Provide the [X, Y] coordinate of the cell's center where the given text is located.  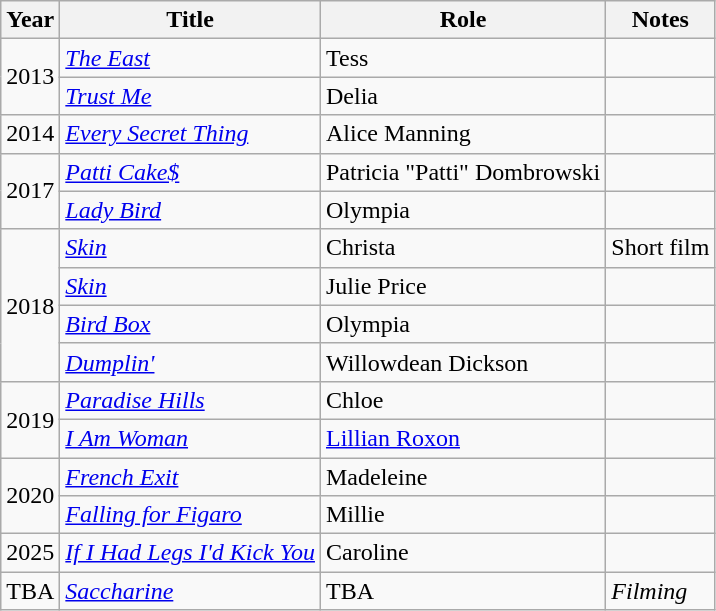
2017 [30, 191]
Madeleine [462, 477]
Paradise Hills [190, 400]
Delia [462, 96]
Caroline [462, 553]
2013 [30, 77]
The East [190, 58]
2020 [30, 496]
Year [30, 20]
2025 [30, 553]
Filming [660, 591]
Julie Price [462, 286]
Bird Box [190, 324]
Saccharine [190, 591]
Christa [462, 248]
I Am Woman [190, 438]
Patricia "Patti" Dombrowski [462, 172]
Notes [660, 20]
Alice Manning [462, 134]
Lady Bird [190, 210]
Chloe [462, 400]
Millie [462, 515]
Every Secret Thing [190, 134]
Short film [660, 248]
Dumplin' [190, 362]
Willowdean Dickson [462, 362]
Role [462, 20]
Title [190, 20]
Lillian Roxon [462, 438]
Tess [462, 58]
Trust Me [190, 96]
2019 [30, 419]
French Exit [190, 477]
2014 [30, 134]
Falling for Figaro [190, 515]
Patti Cake$ [190, 172]
If I Had Legs I'd Kick You [190, 553]
2018 [30, 305]
